Return [X, Y] of the center of cell containing provided text 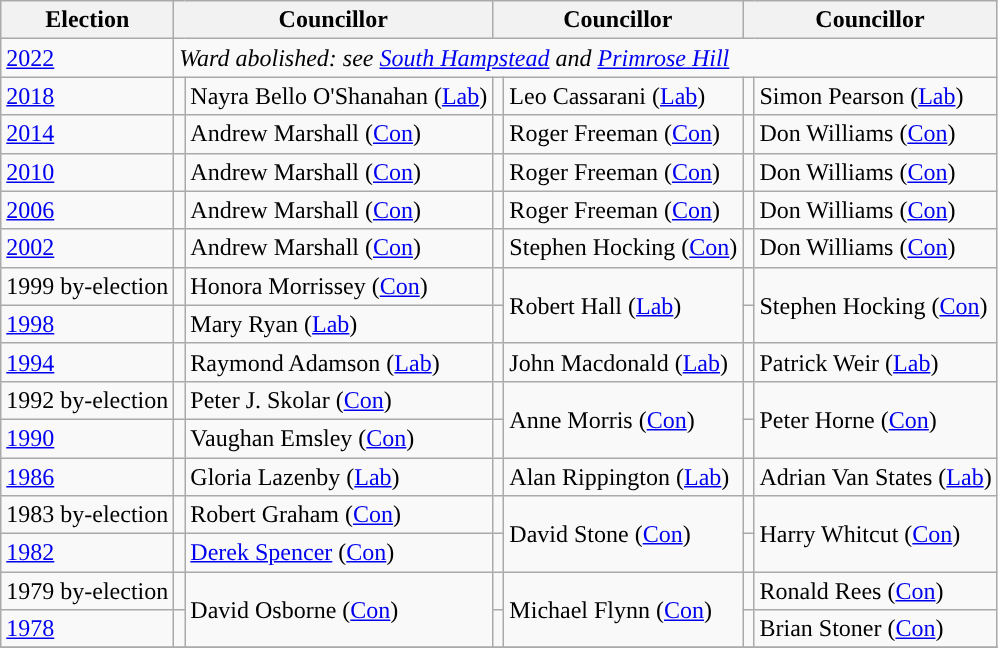
2002 [88, 248]
Michael Flynn (Con) [624, 610]
Anne Morris (Con) [624, 419]
Nayra Bello O'Shanahan (Lab) [339, 96]
1992 by-election [88, 400]
Mary Ryan (Lab) [339, 324]
Robert Graham (Con) [339, 515]
Ward abolished: see South Hampstead and Primrose Hill [586, 58]
Harry Whitcut (Con) [876, 534]
1998 [88, 324]
Adrian Van States (Lab) [876, 477]
1994 [88, 362]
Robert Hall (Lab) [624, 305]
2018 [88, 96]
Simon Pearson (Lab) [876, 96]
David Osborne (Con) [339, 610]
2014 [88, 134]
Alan Rippington (Lab) [624, 477]
David Stone (Con) [624, 534]
Gloria Lazenby (Lab) [339, 477]
John Macdonald (Lab) [624, 362]
1986 [88, 477]
1979 by-election [88, 591]
1978 [88, 629]
Peter Horne (Con) [876, 419]
Election [88, 20]
Honora Morrissey (Con) [339, 286]
2022 [88, 58]
1990 [88, 438]
1983 by-election [88, 515]
Ronald Rees (Con) [876, 591]
Raymond Adamson (Lab) [339, 362]
Leo Cassarani (Lab) [624, 96]
2006 [88, 210]
1982 [88, 553]
Peter J. Skolar (Con) [339, 400]
Brian Stoner (Con) [876, 629]
1999 by-election [88, 286]
2010 [88, 172]
Vaughan Emsley (Con) [339, 438]
Derek Spencer (Con) [339, 553]
Patrick Weir (Lab) [876, 362]
